Pinpoint the cell where the given text exists, returning its [x, y] midpoint coordinate. 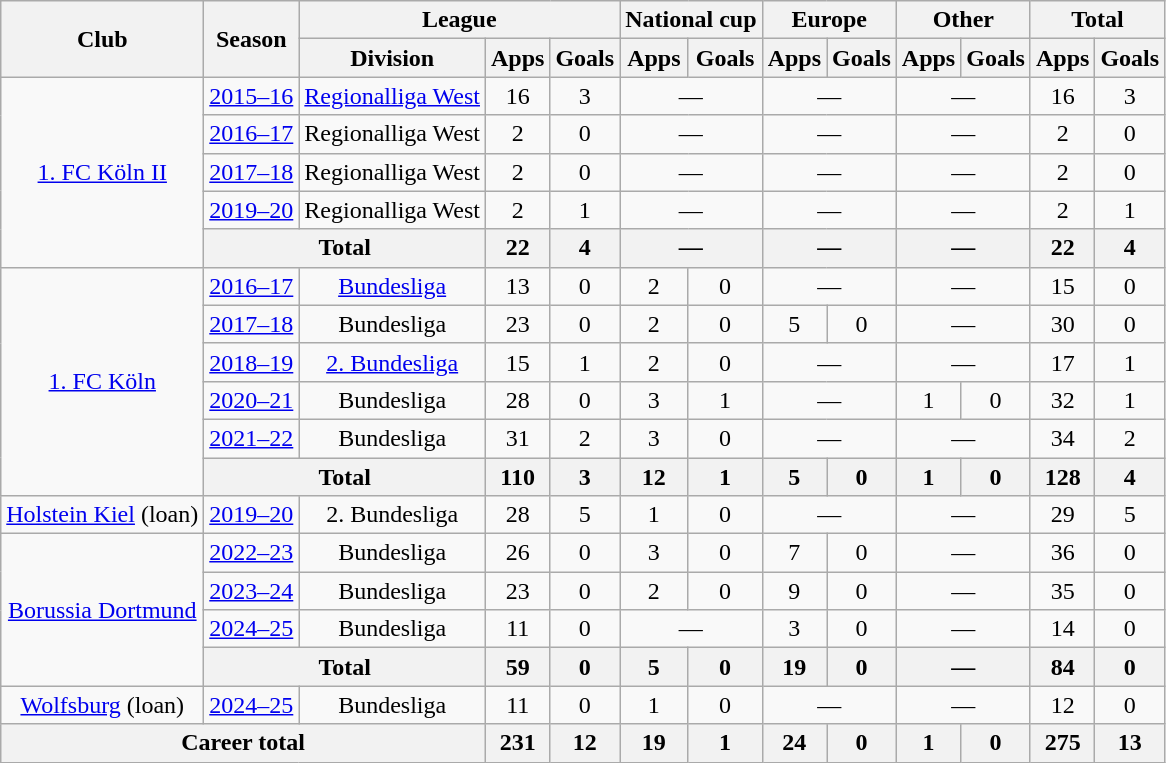
26 [517, 553]
2022–23 [252, 553]
2020–21 [252, 400]
32 [1062, 400]
275 [1062, 743]
2023–24 [252, 591]
17 [1062, 362]
24 [794, 743]
Borussia Dortmund [102, 610]
35 [1062, 591]
Other [963, 20]
2018–19 [252, 362]
231 [517, 743]
110 [517, 477]
34 [1062, 438]
29 [1062, 515]
Holstein Kiel (loan) [102, 515]
9 [794, 591]
30 [1062, 324]
Career total [244, 743]
84 [1062, 667]
14 [1062, 629]
National cup [691, 20]
Season [252, 39]
36 [1062, 553]
2021–22 [252, 438]
128 [1062, 477]
League [460, 20]
Division [392, 58]
1. FC Köln II [102, 172]
1. FC Köln [102, 381]
2015–16 [252, 96]
31 [517, 438]
Club [102, 39]
59 [517, 667]
Europe [829, 20]
Wolfsburg (loan) [102, 705]
7 [794, 553]
